Pinpoint the cell where the given text exists, returning its [x, y] midpoint coordinate. 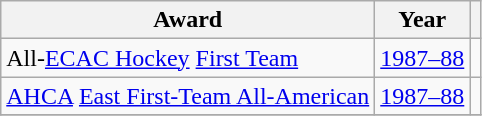
Year [422, 20]
AHCA East First-Team All-American [188, 96]
All-ECAC Hockey First Team [188, 58]
Award [188, 20]
